Scan for the cell matching the given text and deliver its (x, y) coordinate at center. 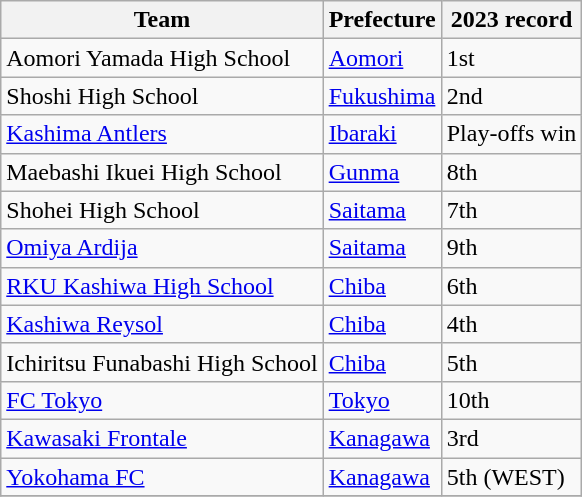
10th (512, 400)
9th (512, 248)
Kashima Antlers (162, 134)
1st (512, 58)
6th (512, 286)
Team (162, 20)
RKU Kashiwa High School (162, 286)
Play-offs win (512, 134)
Aomori (382, 58)
Omiya Ardija (162, 248)
5th (WEST) (512, 477)
8th (512, 172)
Tokyo (382, 400)
4th (512, 324)
Shohei High School (162, 210)
Prefecture (382, 20)
Maebashi Ikuei High School (162, 172)
Kawasaki Frontale (162, 438)
2nd (512, 96)
Gunma (382, 172)
2023 record (512, 20)
Shoshi High School (162, 96)
7th (512, 210)
Ibaraki (382, 134)
5th (512, 362)
Aomori Yamada High School (162, 58)
Kashiwa Reysol (162, 324)
3rd (512, 438)
Ichiritsu Funabashi High School (162, 362)
Fukushima (382, 96)
Yokohama FC (162, 477)
FC Tokyo (162, 400)
